Scan for the cell matching the given text and deliver its [X, Y] coordinate at center. 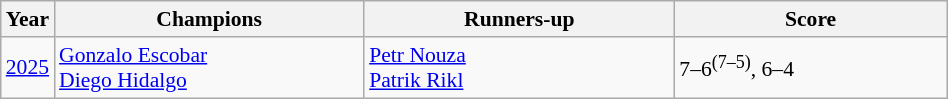
Runners-up [519, 19]
Gonzalo Escobar Diego Hidalgo [209, 68]
2025 [28, 68]
Year [28, 19]
Score [810, 19]
7–6(7–5), 6–4 [810, 68]
Champions [209, 19]
Petr Nouza Patrik Rikl [519, 68]
